Identify which cell holds the provided text, then report its [X, Y] central coordinate. 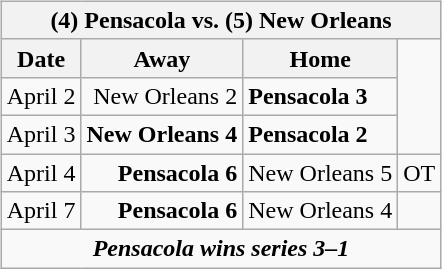
(4) Pensacola vs. (5) New Orleans [221, 20]
Home [320, 58]
New Orleans 5 [320, 173]
Pensacola wins series 3–1 [221, 249]
OT [420, 173]
Away [162, 58]
April 4 [41, 173]
April 3 [41, 134]
April 2 [41, 96]
April 7 [41, 211]
Pensacola 2 [320, 134]
Pensacola 3 [320, 96]
Date [41, 58]
New Orleans 2 [162, 96]
